Identify which cell holds the provided text, then report its (x, y) central coordinate. 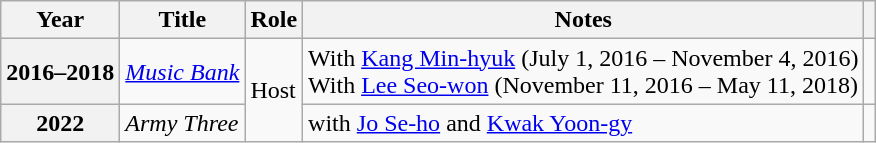
Army Three (182, 123)
Host (274, 90)
With Kang Min-hyuk (July 1, 2016 – November 4, 2016) With Lee Seo-won (November 11, 2016 – May 11, 2018) (584, 72)
Notes (584, 20)
2022 (60, 123)
Title (182, 20)
Year (60, 20)
Music Bank (182, 72)
with Jo Se-ho and Kwak Yoon-gy (584, 123)
2016–2018 (60, 72)
Role (274, 20)
